Determine the [X, Y] coordinate at the center of the cell enclosing the given text.  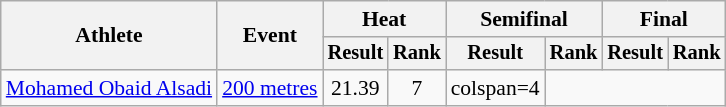
200 metres [270, 88]
Semifinal [524, 19]
Final [664, 19]
21.39 [356, 88]
colspan=4 [496, 88]
Mohamed Obaid Alsadi [109, 88]
Athlete [109, 36]
Heat [384, 19]
7 [417, 88]
Event [270, 36]
